Return (x, y) of the center of cell containing provided text 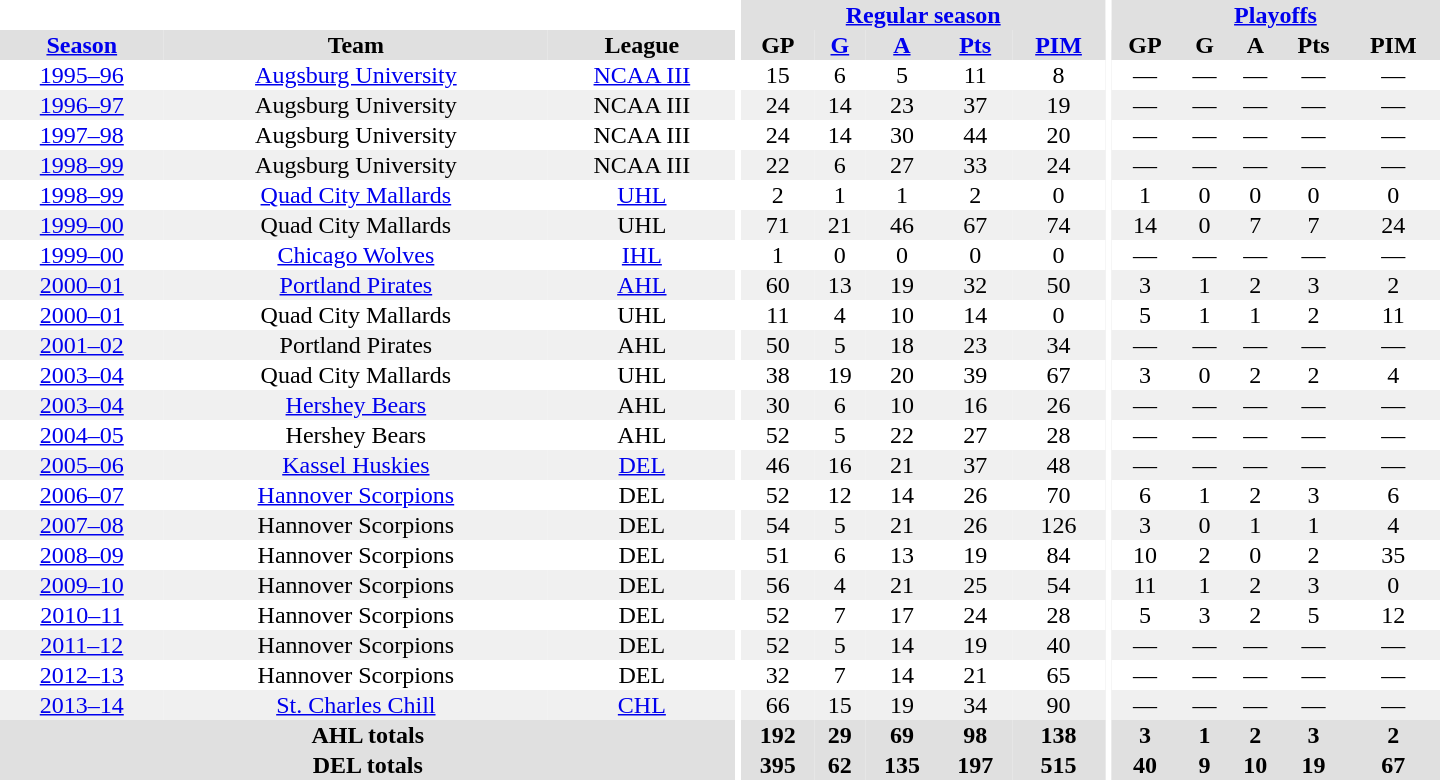
2005–06 (82, 465)
65 (1058, 675)
DEL totals (368, 765)
84 (1058, 555)
60 (778, 285)
33 (976, 165)
Regular season (923, 15)
62 (840, 765)
56 (778, 585)
98 (976, 735)
Chicago Wolves (356, 255)
35 (1393, 555)
38 (778, 375)
18 (902, 345)
AHL totals (368, 735)
Playoffs (1276, 15)
2013–14 (82, 705)
126 (1058, 525)
League (642, 45)
CHL (642, 705)
74 (1058, 225)
48 (1058, 465)
2004–05 (82, 435)
2008–09 (82, 555)
44 (976, 135)
2006–07 (82, 495)
66 (778, 705)
Team (356, 45)
2012–13 (82, 675)
515 (1058, 765)
2007–08 (82, 525)
192 (778, 735)
Kassel Huskies (356, 465)
197 (976, 765)
St. Charles Chill (356, 705)
9 (1204, 765)
2011–12 (82, 645)
135 (902, 765)
2009–10 (82, 585)
395 (778, 765)
51 (778, 555)
IHL (642, 255)
90 (1058, 705)
25 (976, 585)
69 (902, 735)
1995–96 (82, 75)
2001–02 (82, 345)
39 (976, 375)
Season (82, 45)
70 (1058, 495)
1997–98 (82, 135)
17 (902, 615)
1996–97 (82, 105)
29 (840, 735)
2010–11 (82, 615)
138 (1058, 735)
71 (778, 225)
8 (1058, 75)
